Output the [x, y] coordinate of the center of the cell containing the given text.  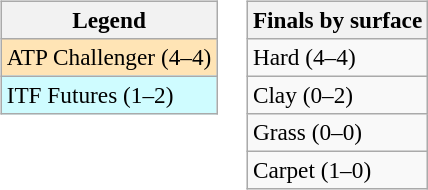
Clay (0–2) [337, 95]
Hard (4–4) [337, 57]
Legend [108, 20]
ATP Challenger (4–4) [108, 57]
ITF Futures (1–2) [108, 95]
Finals by surface [337, 20]
Carpet (1–0) [337, 171]
Grass (0–0) [337, 133]
